Provide the [X, Y] coordinate of the cell's center where the given text is located.  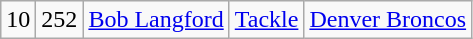
Tackle [266, 20]
10 [18, 20]
Bob Langford [156, 20]
252 [60, 20]
Denver Broncos [388, 20]
